Detect which cell encompasses the target text, then output its [x, y] center coordinate. 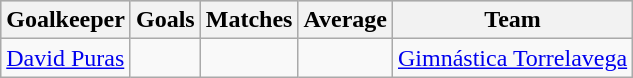
Goalkeeper [66, 20]
Gimnástica Torrelavega [512, 58]
Goals [165, 20]
Average [346, 20]
Matches [249, 20]
David Puras [66, 58]
Team [512, 20]
